Return the [x, y] coordinate for the center point of the cell that contains the specified text.  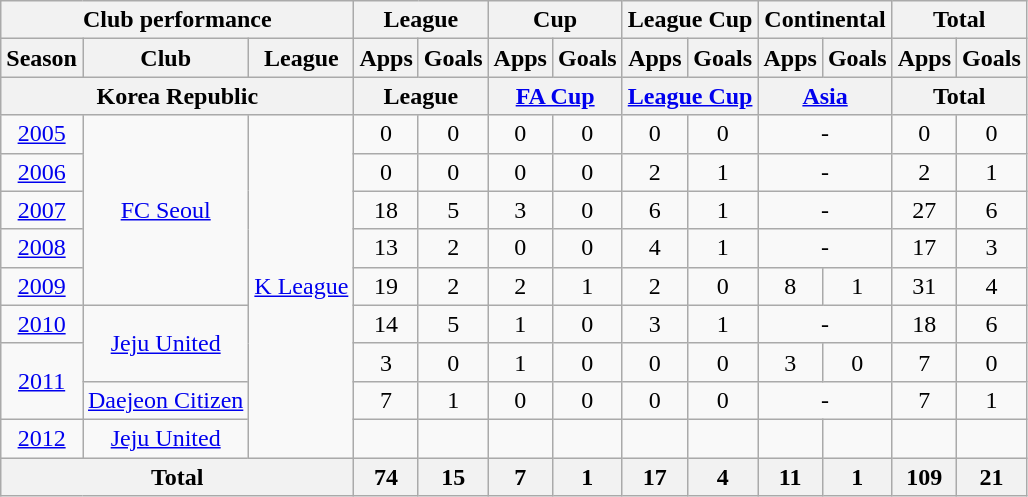
109 [924, 477]
Continental [825, 20]
13 [386, 248]
74 [386, 477]
Season [42, 58]
8 [790, 286]
2005 [42, 134]
Daejeon Citizen [165, 400]
FC Seoul [165, 210]
Korea Republic [178, 96]
2012 [42, 438]
2010 [42, 324]
11 [790, 477]
Asia [825, 96]
2007 [42, 210]
14 [386, 324]
Club [165, 58]
2008 [42, 248]
21 [992, 477]
Cup [555, 20]
2011 [42, 381]
Club performance [178, 20]
K League [302, 286]
31 [924, 286]
2006 [42, 172]
FA Cup [555, 96]
27 [924, 210]
19 [386, 286]
2009 [42, 286]
15 [453, 477]
